Determine the [X, Y] coordinate at the center of the cell enclosing the given text.  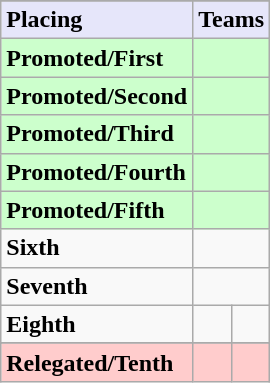
Sixth [97, 248]
Seventh [97, 286]
Placing [97, 20]
Promoted/Second [97, 96]
Relegated/Tenth [97, 362]
Promoted/Third [97, 134]
Promoted/Fifth [97, 210]
Promoted/Fourth [97, 172]
Promoted/First [97, 58]
Teams [232, 20]
Eighth [97, 324]
